Determine the [x, y] coordinate at the center of the cell enclosing the given text.  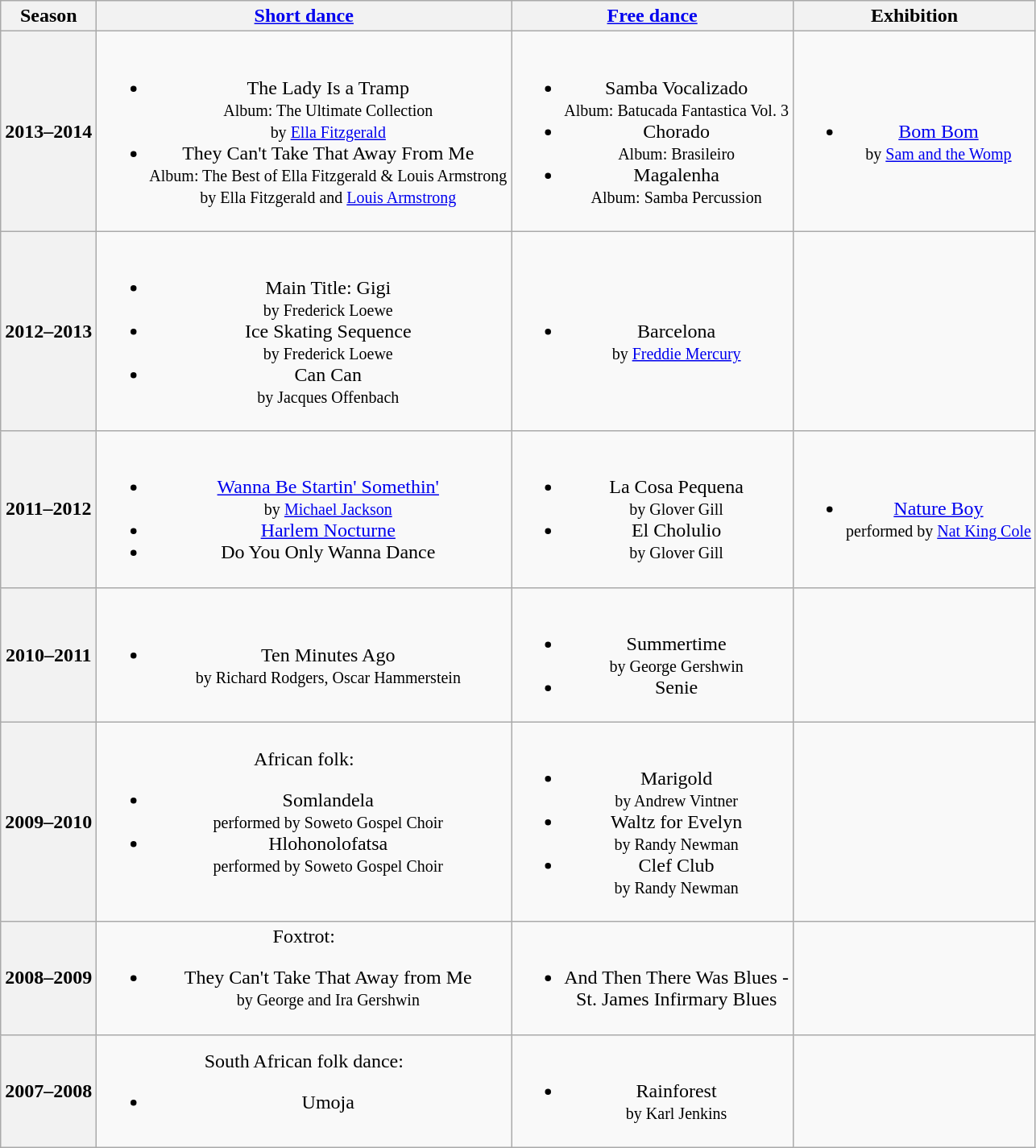
La Cosa Pequena by Glover Gill El Cholulio by Glover Gill [653, 509]
2008–2009 [48, 978]
2012–2013 [48, 331]
Nature Boy performed by Nat King Cole [914, 509]
Main Title: Gigi by Frederick Loewe Ice Skating Sequence by Frederick Loewe Can Can by Jacques Offenbach [305, 331]
And Then There Was Blues - St. James Infirmary Blues [653, 978]
Barcelona by Freddie Mercury [653, 331]
Foxtrot:They Can't Take That Away from Me by George and Ira Gershwin [305, 978]
Short dance [305, 16]
2010–2011 [48, 654]
Samba Vocalizado Album: Batucada Fantastica Vol. 3 Chorado Album: Brasileiro Magalenha Album: Samba Percussion [653, 131]
2013–2014 [48, 131]
Bom Bom by Sam and the Womp [914, 131]
Exhibition [914, 16]
Wanna Be Startin' Somethin' by Michael Jackson Harlem NocturneDo You Only Wanna Dance [305, 509]
Summertime by George Gershwin Senie [653, 654]
Ten Minutes Ago by Richard Rodgers, Oscar Hammerstein [305, 654]
2007–2008 [48, 1091]
2011–2012 [48, 509]
African folk:Somlandela performed by Soweto Gospel Choir Hlohonolofatsa performed by Soweto Gospel Choir [305, 822]
Rainforest by Karl Jenkins [653, 1091]
Season [48, 16]
Marigold by Andrew Vintner Waltz for Evelyn by Randy Newman Clef Club by Randy Newman [653, 822]
South African folk dance:Umoja [305, 1091]
Free dance [653, 16]
2009–2010 [48, 822]
